Determine the (X, Y) coordinate at the center of the cell enclosing the given text.  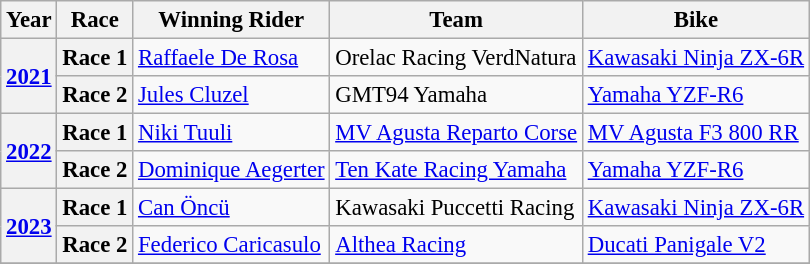
Dominique Aegerter (232, 170)
Niki Tuuli (232, 133)
MV Agusta F3 800 RR (696, 133)
2022 (29, 152)
GMT94 Yamaha (456, 95)
Year (29, 20)
Team (456, 20)
MV Agusta Reparto Corse (456, 133)
Jules Cluzel (232, 95)
Bike (696, 20)
2021 (29, 76)
2023 (29, 226)
Race (95, 20)
Raffaele De Rosa (232, 58)
Althea Racing (456, 245)
Can Öncü (232, 208)
Ducati Panigale V2 (696, 245)
Ten Kate Racing Yamaha (456, 170)
Federico Caricasulo (232, 245)
Winning Rider (232, 20)
Orelac Racing VerdNatura (456, 58)
Kawasaki Puccetti Racing (456, 208)
